Extract the [X, Y] coordinate from the center of the cell holding the provided text.  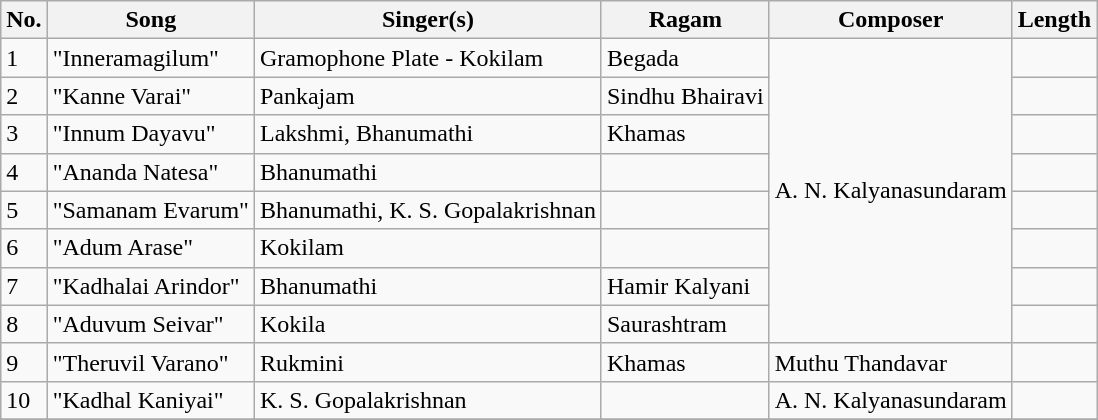
Song [150, 20]
"Samanam Evarum" [150, 210]
No. [24, 20]
3 [24, 134]
Muthu Thandavar [890, 362]
K. S. Gopalakrishnan [428, 400]
"Innum Dayavu" [150, 134]
Singer(s) [428, 20]
4 [24, 172]
Lakshmi, Bhanumathi [428, 134]
Kokila [428, 324]
"Kanne Varai" [150, 96]
Sindhu Bhairavi [685, 96]
Rukmini [428, 362]
"Kadhal Kaniyai" [150, 400]
8 [24, 324]
1 [24, 58]
"Theruvil Varano" [150, 362]
Length [1054, 20]
Gramophone Plate - Kokilam [428, 58]
2 [24, 96]
Composer [890, 20]
"Adum Arase" [150, 248]
Begada [685, 58]
Hamir Kalyani [685, 286]
"Ananda Natesa" [150, 172]
"Inneramagilum" [150, 58]
Bhanumathi, K. S. Gopalakrishnan [428, 210]
Kokilam [428, 248]
10 [24, 400]
6 [24, 248]
Saurashtram [685, 324]
5 [24, 210]
"Aduvum Seivar" [150, 324]
Pankajam [428, 96]
Ragam [685, 20]
9 [24, 362]
"Kadhalai Arindor" [150, 286]
7 [24, 286]
